Determine the [x, y] coordinate at the center of the cell enclosing the given text.  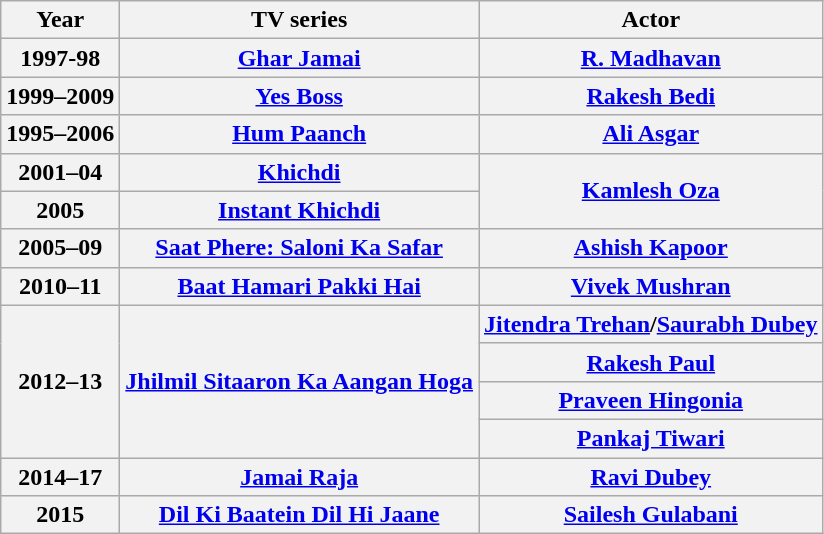
Jhilmil Sitaaron Ka Aangan Hoga [300, 381]
Ghar Jamai [300, 58]
Ali Asgar [650, 134]
Kamlesh Oza [650, 191]
Actor [650, 20]
Instant Khichdi [300, 210]
TV series [300, 20]
1997-98 [60, 58]
Yes Boss [300, 96]
Khichdi [300, 172]
Rakesh Bedi [650, 96]
Vivek Mushran [650, 286]
Ravi Dubey [650, 477]
R. Madhavan [650, 58]
Rakesh Paul [650, 362]
2010–11 [60, 286]
2012–13 [60, 381]
Praveen Hingonia [650, 400]
Jamai Raja [300, 477]
2014–17 [60, 477]
Year [60, 20]
2005 [60, 210]
Dil Ki Baatein Dil Hi Jaane [300, 515]
Sailesh Gulabani [650, 515]
2001–04 [60, 172]
Pankaj Tiwari [650, 438]
1999–2009 [60, 96]
Baat Hamari Pakki Hai [300, 286]
Saat Phere: Saloni Ka Safar [300, 248]
Jitendra Trehan/Saurabh Dubey [650, 324]
Hum Paanch [300, 134]
1995–2006 [60, 134]
2015 [60, 515]
2005–09 [60, 248]
Ashish Kapoor [650, 248]
